Capture the cell that displays the provided text and extract its (x, y) central coordinate. 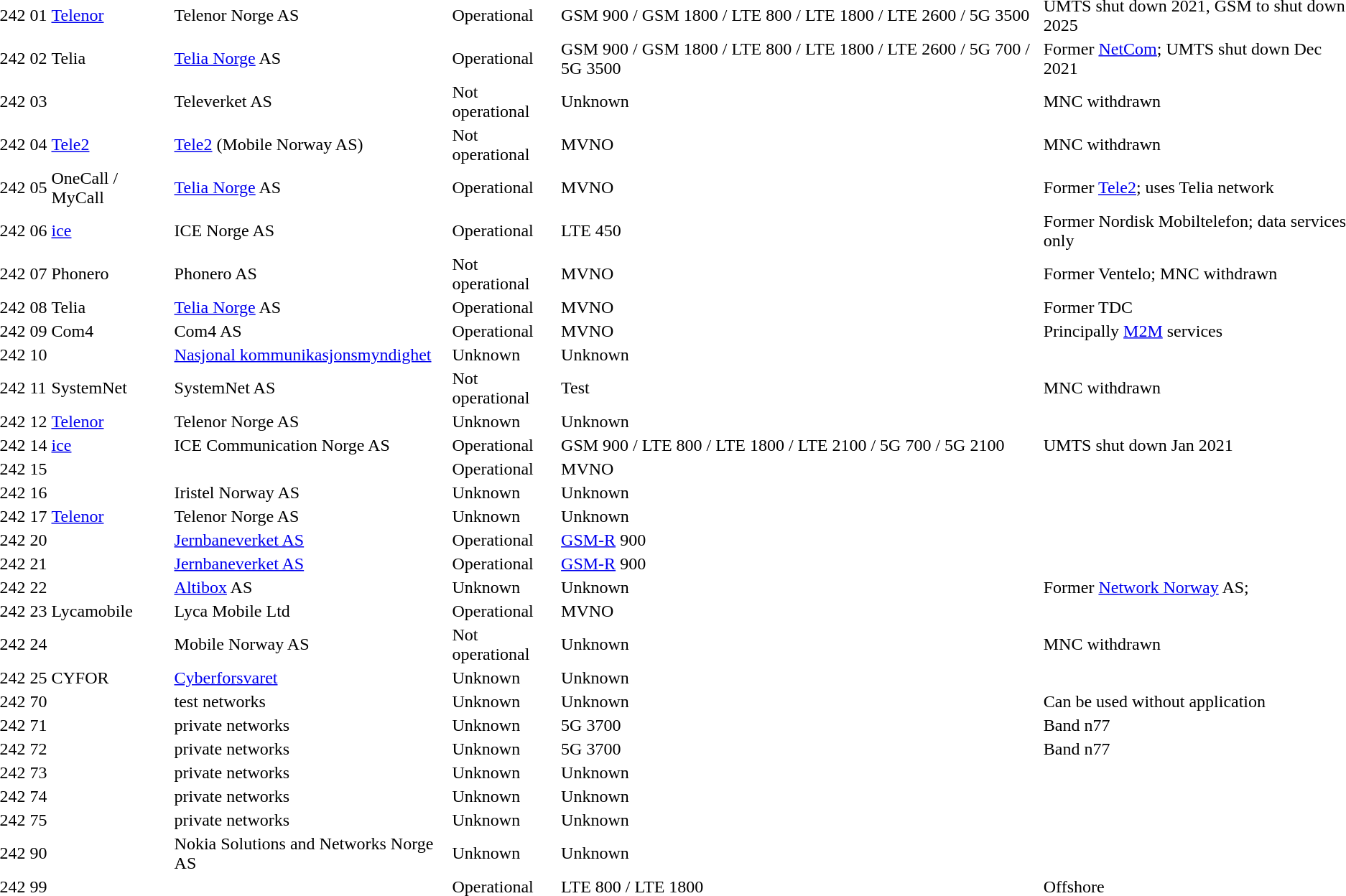
ICE Communication Norge AS (311, 445)
22 (39, 587)
11 (39, 388)
75 (39, 820)
23 (39, 611)
Cyberforsvaret (311, 678)
72 (39, 749)
SystemNet AS (311, 388)
Com4 AS (311, 331)
03 (39, 102)
70 (39, 701)
06 (39, 231)
14 (39, 445)
90 (39, 853)
17 (39, 516)
Iristel Norway AS (311, 493)
Test (800, 388)
ICE Norge AS (311, 231)
73 (39, 773)
25 (39, 678)
21 (39, 564)
Lyca Mobile Ltd (311, 611)
08 (39, 307)
Mobile Norway AS (311, 645)
SystemNet (111, 388)
GSM 900 / GSM 1800 / LTE 800 / LTE 1800 / LTE 2600 / 5G 700 / 5G 3500 (800, 59)
24 (39, 645)
71 (39, 725)
Tele2 (111, 145)
OneCall / MyCall (111, 188)
74 (39, 796)
CYFOR (111, 678)
09 (39, 331)
test networks (311, 701)
GSM 900 / LTE 800 / LTE 1800 / LTE 2100 / 5G 700 / 5G 2100 (800, 445)
Tele2 (Mobile Norway AS) (311, 145)
04 (39, 145)
20 (39, 540)
Phonero AS (311, 274)
LTE 450 (800, 231)
12 (39, 421)
02 (39, 59)
Altibox AS (311, 587)
07 (39, 274)
15 (39, 469)
Com4 (111, 331)
Nokia Solutions and Networks Norge AS (311, 853)
Lycamobile (111, 611)
10 (39, 355)
Nasjonal kommunikasjonsmyndighet (311, 355)
05 (39, 188)
Phonero (111, 274)
Televerket AS (311, 102)
16 (39, 493)
